Provide the (X, Y) coordinate of the cell's center where the given text is located.  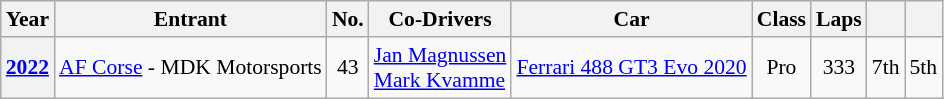
AF Corse - MDK Motorsports (190, 68)
No. (348, 19)
2022 (28, 68)
Ferrari 488 GT3 Evo 2020 (631, 68)
Laps (839, 19)
7th (886, 68)
Entrant (190, 19)
Jan Magnussen Mark Kvamme (440, 68)
Pro (782, 68)
333 (839, 68)
Class (782, 19)
Co-Drivers (440, 19)
43 (348, 68)
Year (28, 19)
Car (631, 19)
5th (923, 68)
